Detect which cell encompasses the target text, then output its [X, Y] center coordinate. 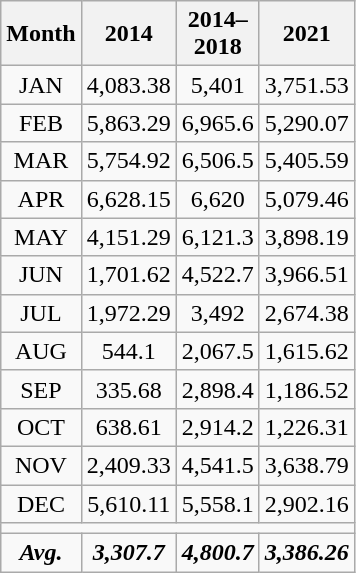
6,965.6 [218, 123]
3,307.7 [128, 553]
1,226.31 [306, 427]
6,628.15 [128, 199]
4,522.7 [218, 275]
2021 [306, 34]
335.68 [128, 389]
NOV [41, 465]
3,492 [218, 313]
1,972.29 [128, 313]
2,674.38 [306, 313]
APR [41, 199]
3,386.26 [306, 553]
3,898.19 [306, 237]
Month [41, 34]
5,079.46 [306, 199]
5,863.29 [128, 123]
AUG [41, 351]
MAR [41, 161]
2,067.5 [218, 351]
6,620 [218, 199]
1,701.62 [128, 275]
2014–2018 [218, 34]
JAN [41, 85]
JUN [41, 275]
2014 [128, 34]
4,151.29 [128, 237]
5,290.07 [306, 123]
2,409.33 [128, 465]
2,898.4 [218, 389]
OCT [41, 427]
6,506.5 [218, 161]
544.1 [128, 351]
3,966.51 [306, 275]
6,121.3 [218, 237]
3,751.53 [306, 85]
5,405.59 [306, 161]
3,638.79 [306, 465]
638.61 [128, 427]
5,610.11 [128, 503]
4,083.38 [128, 85]
4,541.5 [218, 465]
MAY [41, 237]
DEC [41, 503]
2,914.2 [218, 427]
JUL [41, 313]
1,615.62 [306, 351]
Avg. [41, 553]
FEB [41, 123]
5,401 [218, 85]
5,754.92 [128, 161]
2,902.16 [306, 503]
4,800.7 [218, 553]
5,558.1 [218, 503]
1,186.52 [306, 389]
SEP [41, 389]
